Scan for the cell matching the given text and deliver its (x, y) coordinate at center. 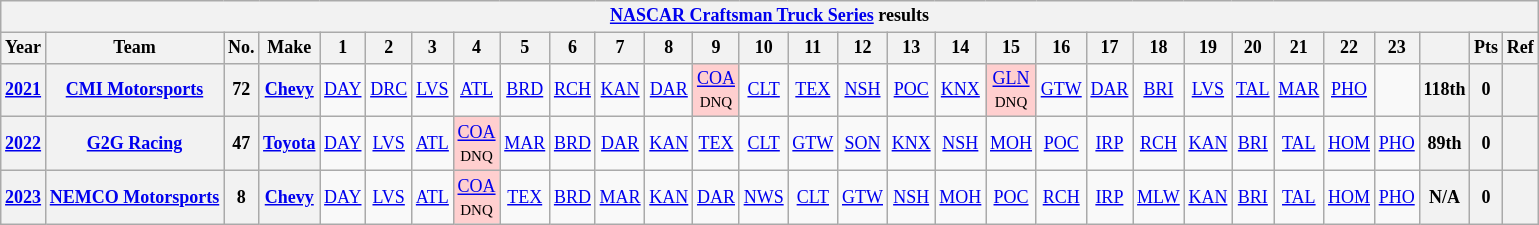
Team (134, 48)
5 (525, 48)
17 (1110, 48)
13 (911, 48)
6 (573, 48)
2022 (24, 144)
118th (1444, 90)
Make (290, 48)
89th (1444, 144)
2021 (24, 90)
Pts (1486, 48)
CMI Motorsports (134, 90)
No. (242, 48)
MLW (1158, 197)
9 (716, 48)
11 (813, 48)
DRC (389, 90)
47 (242, 144)
1 (343, 48)
2023 (24, 197)
N/A (1444, 197)
16 (1061, 48)
2 (389, 48)
7 (620, 48)
Toyota (290, 144)
NEMCO Motorsports (134, 197)
23 (1396, 48)
NWS (764, 197)
SON (863, 144)
Ref (1520, 48)
4 (476, 48)
21 (1299, 48)
12 (863, 48)
20 (1253, 48)
GLNDNQ (1012, 90)
72 (242, 90)
22 (1350, 48)
G2G Racing (134, 144)
NASCAR Craftsman Truck Series results (770, 16)
19 (1208, 48)
15 (1012, 48)
10 (764, 48)
3 (433, 48)
Year (24, 48)
18 (1158, 48)
14 (960, 48)
